From the cell containing the given text, extract its center point as [x, y] coordinate. 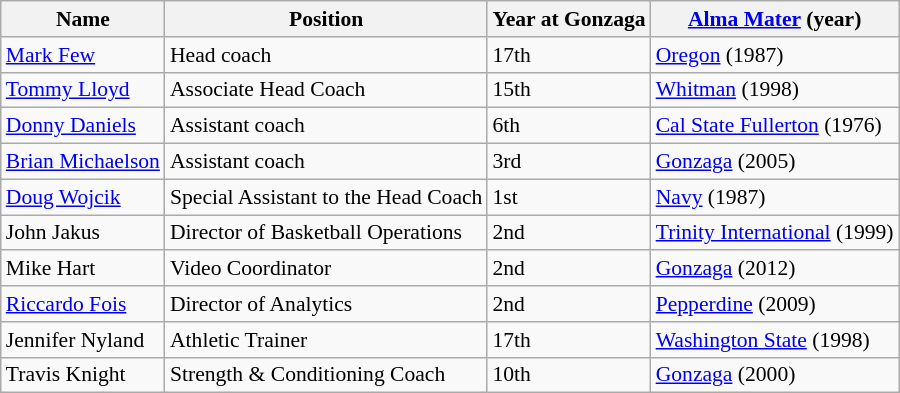
Mark Few [83, 55]
Director of Analytics [326, 304]
Doug Wojcik [83, 197]
Year at Gonzaga [568, 19]
Director of Basketball Operations [326, 233]
Gonzaga (2005) [775, 162]
Tommy Lloyd [83, 90]
Special Assistant to the Head Coach [326, 197]
Video Coordinator [326, 269]
Cal State Fullerton (1976) [775, 126]
Name [83, 19]
Whitman (1998) [775, 90]
Alma Mater (year) [775, 19]
John Jakus [83, 233]
15th [568, 90]
Strength & Conditioning Coach [326, 375]
1st [568, 197]
Head coach [326, 55]
Donny Daniels [83, 126]
Pepperdine (2009) [775, 304]
6th [568, 126]
3rd [568, 162]
Trinity International (1999) [775, 233]
Washington State (1998) [775, 340]
Jennifer Nyland [83, 340]
Riccardo Fois [83, 304]
Mike Hart [83, 269]
Navy (1987) [775, 197]
Athletic Trainer [326, 340]
Travis Knight [83, 375]
Associate Head Coach [326, 90]
Gonzaga (2000) [775, 375]
10th [568, 375]
Gonzaga (2012) [775, 269]
Brian Michaelson [83, 162]
Position [326, 19]
Oregon (1987) [775, 55]
